Find where the given text appears and provide that cell's center as (x, y) coordinate. 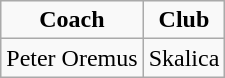
Club (184, 20)
Peter Oremus (72, 58)
Skalica (184, 58)
Coach (72, 20)
